Extract the [X, Y] coordinate from the center of the cell holding the provided text.  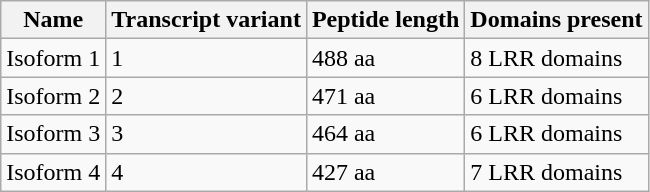
Domains present [556, 20]
Name [54, 20]
8 LRR domains [556, 58]
Isoform 4 [54, 172]
Transcript variant [206, 20]
471 aa [385, 96]
427 aa [385, 172]
464 aa [385, 134]
2 [206, 96]
488 aa [385, 58]
Isoform 3 [54, 134]
Peptide length [385, 20]
3 [206, 134]
7 LRR domains [556, 172]
Isoform 1 [54, 58]
Isoform 2 [54, 96]
4 [206, 172]
1 [206, 58]
